Identify which cell holds the provided text, then report its (x, y) central coordinate. 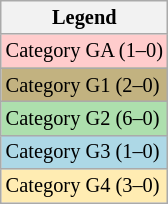
Category G1 (2–0) (84, 85)
Category G3 (1–0) (84, 152)
Legend (84, 17)
Category GA (1–0) (84, 51)
Category G2 (6–0) (84, 118)
Category G4 (3–0) (84, 186)
